Provide the (X, Y) coordinate of the cell's center where the given text is located.  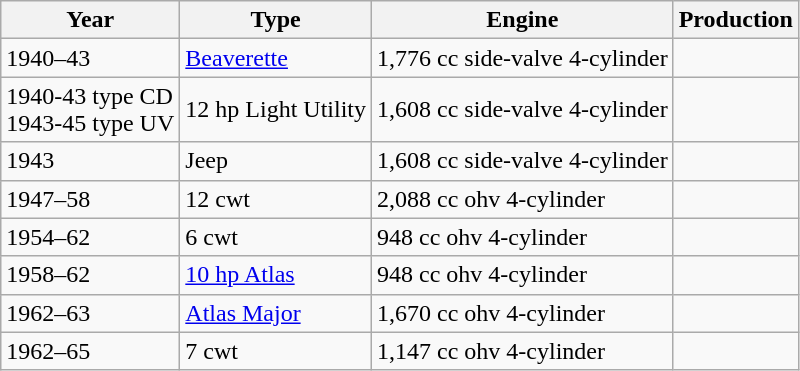
Engine (523, 20)
1,147 cc ohv 4-cylinder (523, 351)
Beaverette (276, 58)
2,088 cc ohv 4-cylinder (523, 199)
1,670 cc ohv 4-cylinder (523, 313)
1,776 cc side-valve 4-cylinder (523, 58)
12 hp Light Utility (276, 110)
1958–62 (90, 275)
1954–62 (90, 237)
1947–58 (90, 199)
Jeep (276, 161)
12 cwt (276, 199)
Year (90, 20)
Atlas Major (276, 313)
1940-43 type CD1943-45 type UV (90, 110)
6 cwt (276, 237)
1943 (90, 161)
1940–43 (90, 58)
1962–63 (90, 313)
Production (736, 20)
Type (276, 20)
7 cwt (276, 351)
10 hp Atlas (276, 275)
1962–65 (90, 351)
